Scan for the cell matching the given text and deliver its [x, y] coordinate at center. 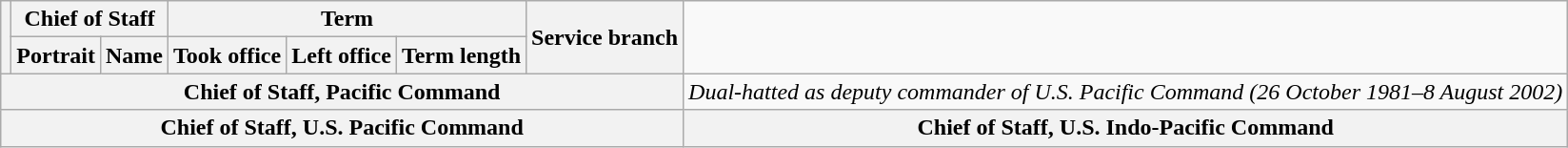
Dual-hatted as deputy commander of U.S. Pacific Command (26 October 1981–8 August 2002) [1125, 92]
Name [133, 55]
Service branch [605, 37]
Portrait [56, 55]
Term length [461, 55]
Took office [228, 55]
Chief of Staff [89, 19]
Chief of Staff, Pacific Command [343, 92]
Term [347, 19]
Chief of Staff, U.S. Pacific Command [343, 128]
Chief of Staff, U.S. Indo-Pacific Command [1125, 128]
Left office [342, 55]
